Provide the (x, y) coordinate of the cell's center where the given text is located.  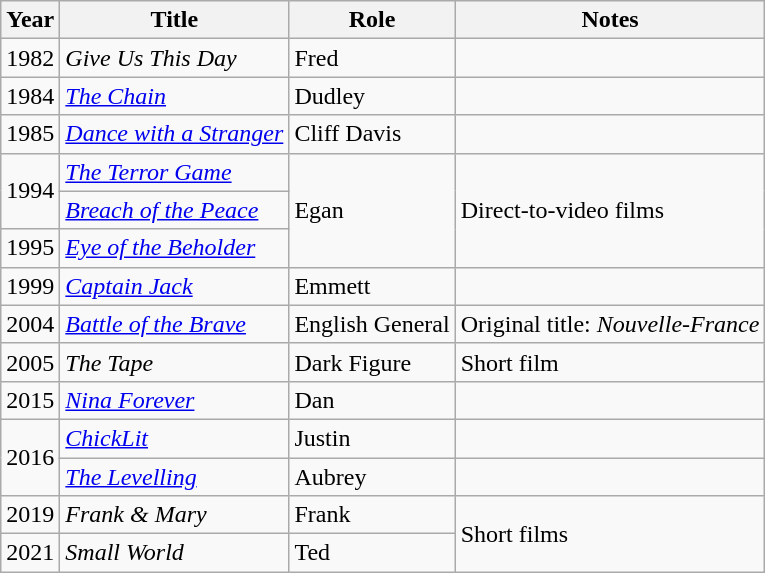
Role (372, 20)
Eye of the Beholder (174, 248)
1982 (30, 58)
1984 (30, 96)
The Tape (174, 362)
Give Us This Day (174, 58)
Egan (372, 210)
2004 (30, 324)
1994 (30, 191)
Captain Jack (174, 286)
Dance with a Stranger (174, 134)
2015 (30, 400)
Dudley (372, 96)
Breach of the Peace (174, 210)
1985 (30, 134)
1995 (30, 248)
Year (30, 20)
2016 (30, 457)
Short films (610, 534)
Fred (372, 58)
Original title: Nouvelle-France (610, 324)
1999 (30, 286)
The Levelling (174, 477)
2019 (30, 515)
Ted (372, 553)
2005 (30, 362)
Direct-to-video films (610, 210)
2021 (30, 553)
Frank & Mary (174, 515)
Small World (174, 553)
Cliff Davis (372, 134)
Battle of the Brave (174, 324)
Justin (372, 438)
ChickLit (174, 438)
Aubrey (372, 477)
Dark Figure (372, 362)
Frank (372, 515)
Nina Forever (174, 400)
Short film (610, 362)
The Terror Game (174, 172)
Emmett (372, 286)
Title (174, 20)
English General (372, 324)
Notes (610, 20)
Dan (372, 400)
The Chain (174, 96)
